Provide the (X, Y) coordinate of the cell's center where the given text is located.  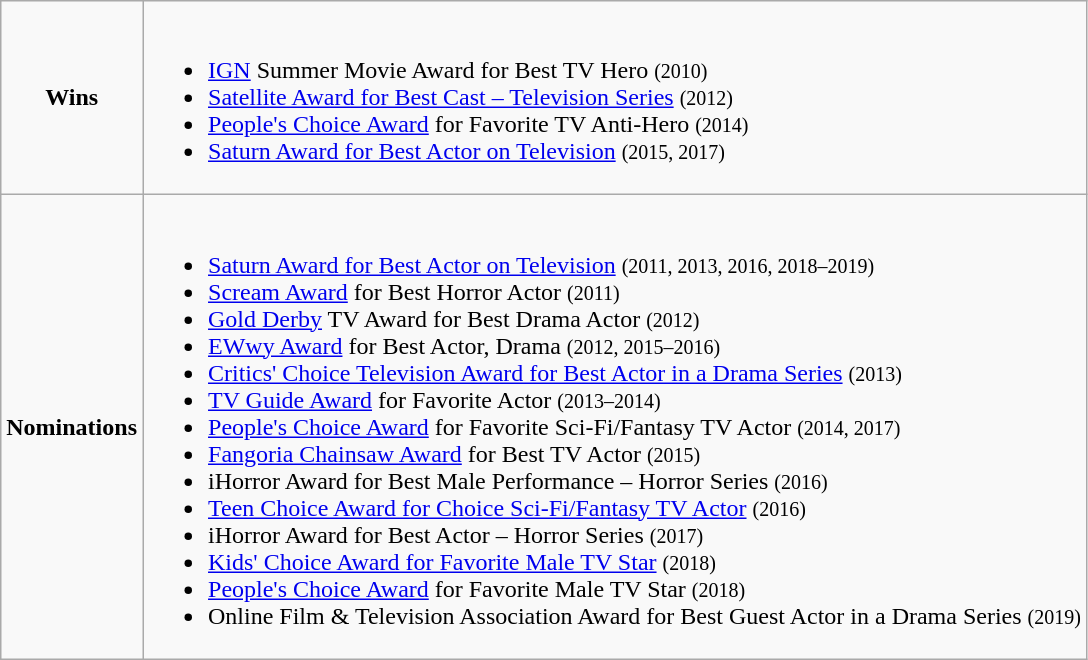
Wins (72, 98)
Nominations (72, 427)
